Locate the cell with the specified text and output its (x, y) center coordinate. 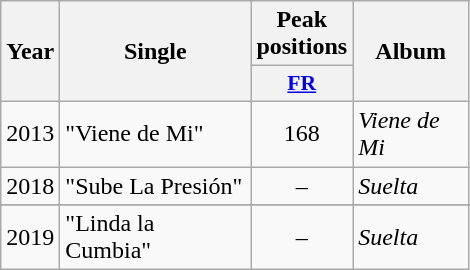
FR (302, 84)
"Sube La Presión" (156, 185)
"Viene de Mi" (156, 134)
Year (30, 52)
2013 (30, 134)
2018 (30, 185)
"Linda la Cumbia" (156, 238)
Peak positions (302, 34)
168 (302, 134)
Single (156, 52)
Viene de Mi (411, 134)
2019 (30, 238)
Album (411, 52)
